Extract the [X, Y] coordinate from the center of the cell holding the provided text.  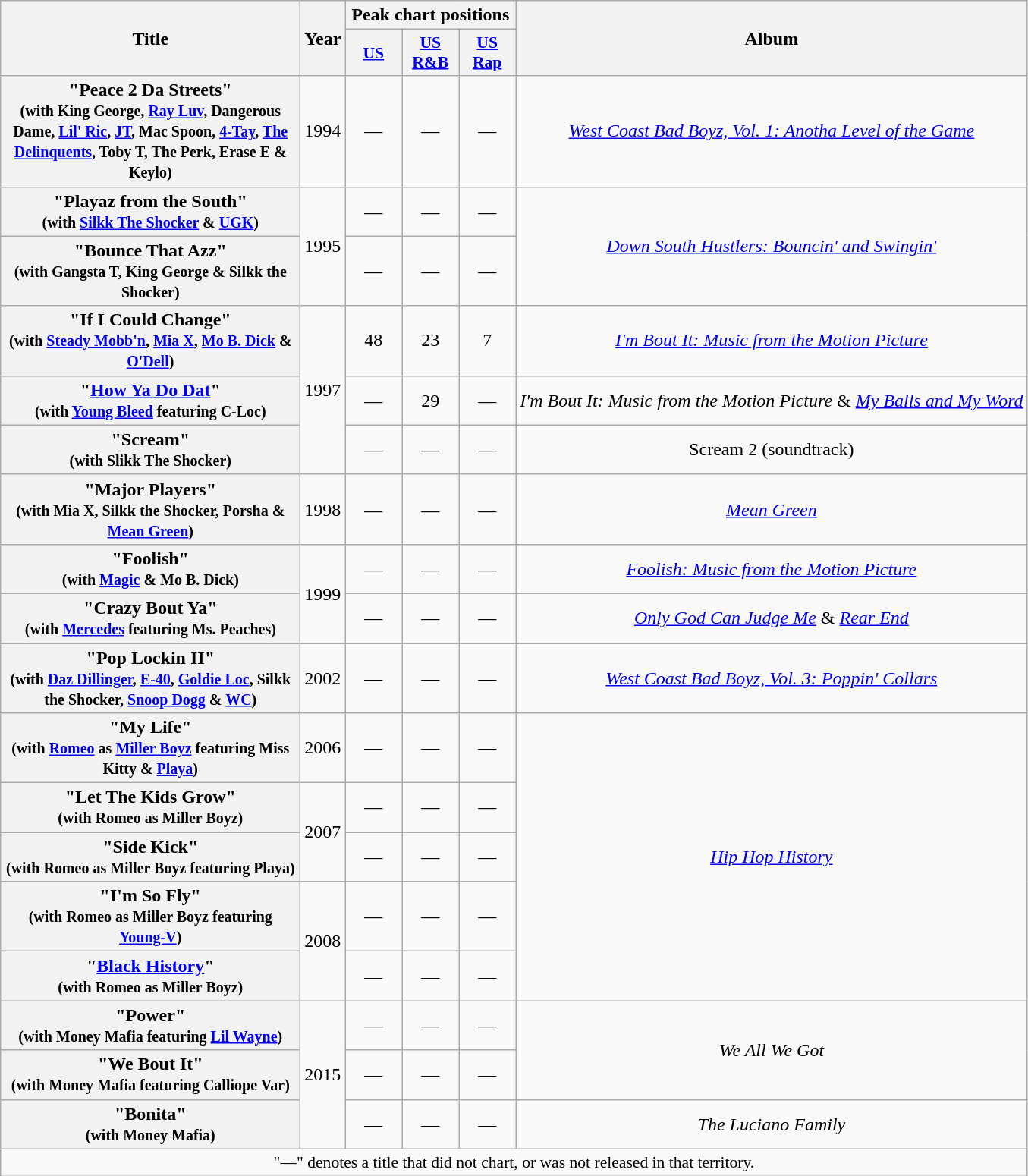
Down South Hustlers: Bouncin' and Swingin' [772, 246]
"Power"(with Money Mafia featuring Lil Wayne) [150, 1026]
I'm Bout It: Music from the Motion Picture [772, 341]
USR&B [431, 53]
2006 [323, 748]
"Playaz from the South"(with Silkk The Shocker & UGK) [150, 211]
"We Bout It"(with Money Mafia featuring Calliope Var) [150, 1074]
29 [431, 401]
Foolish: Music from the Motion Picture [772, 569]
"Peace 2 Da Streets"(with King George, Ray Luv, Dangerous Dame, Lil' Ric, JT, Mac Spoon, 4-Tay, The Delinquents, Toby T, The Perk, Erase E & Keylo) [150, 131]
"Crazy Bout Ya"(with Mercedes featuring Ms. Peaches) [150, 618]
48 [373, 341]
7 [487, 341]
Hip Hop History [772, 857]
USRap [487, 53]
"If I Could Change"(with Steady Mobb'n, Mia X, Mo B. Dick & O'Dell) [150, 341]
"Let The Kids Grow"(with Romeo as Miller Boyz) [150, 807]
2008 [323, 941]
1997 [323, 390]
2002 [323, 678]
Peak chart positions [431, 15]
"How Ya Do Dat"(with Young Bleed featuring C-Loc) [150, 401]
Only God Can Judge Me & Rear End [772, 618]
"Major Players"(with Mia X, Silkk the Shocker, Porsha & Mean Green) [150, 509]
The Luciano Family [772, 1124]
"Bounce That Azz"(with Gangsta T, King George & Silkk the Shocker) [150, 271]
1994 [323, 131]
"Black History"(with Romeo as Miller Boyz) [150, 976]
"Scream" (with Slikk The Shocker) [150, 449]
West Coast Bad Boyz, Vol. 1: Anotha Level of the Game [772, 131]
"Side Kick"(with Romeo as Miller Boyz featuring Playa) [150, 857]
"My Life"(with Romeo as Miller Boyz featuring Miss Kitty & Playa) [150, 748]
2007 [323, 832]
Scream 2 (soundtrack) [772, 449]
1998 [323, 509]
23 [431, 341]
"—" denotes a title that did not chart, or was not released in that territory. [514, 1162]
"Foolish"(with Magic & Mo B. Dick) [150, 569]
"Pop Lockin II"(with Daz Dillinger, E-40, Goldie Loc, Silkk the Shocker, Snoop Dogg & WC) [150, 678]
Mean Green [772, 509]
2015 [323, 1074]
Title [150, 38]
"I'm So Fly"(with Romeo as Miller Boyz featuring Young-V) [150, 917]
West Coast Bad Boyz, Vol. 3: Poppin' Collars [772, 678]
1999 [323, 593]
I'm Bout It: Music from the Motion Picture & My Balls and My Word [772, 401]
We All We Got [772, 1050]
"Bonita"(with Money Mafia) [150, 1124]
Album [772, 38]
1995 [323, 246]
Year [323, 38]
US [373, 53]
